Locate the cell with the specified text and output its (X, Y) center coordinate. 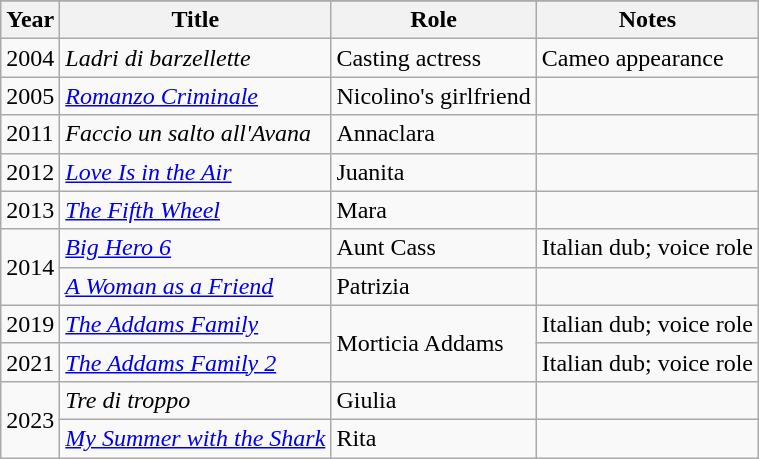
Romanzo Criminale (196, 96)
The Addams Family 2 (196, 362)
Nicolino's girlfriend (434, 96)
Aunt Cass (434, 248)
Cameo appearance (647, 58)
Faccio un salto all'Avana (196, 134)
Role (434, 20)
Mara (434, 210)
Title (196, 20)
2021 (30, 362)
2023 (30, 419)
Juanita (434, 172)
2011 (30, 134)
My Summer with the Shark (196, 438)
Annaclara (434, 134)
Big Hero 6 (196, 248)
Morticia Addams (434, 343)
The Fifth Wheel (196, 210)
2019 (30, 324)
A Woman as a Friend (196, 286)
Ladri di barzellette (196, 58)
Love Is in the Air (196, 172)
Tre di troppo (196, 400)
2014 (30, 267)
2013 (30, 210)
Notes (647, 20)
The Addams Family (196, 324)
Year (30, 20)
Patrizia (434, 286)
2012 (30, 172)
2004 (30, 58)
Rita (434, 438)
Casting actress (434, 58)
Giulia (434, 400)
2005 (30, 96)
